Scan for the cell matching the given text and deliver its (X, Y) coordinate at center. 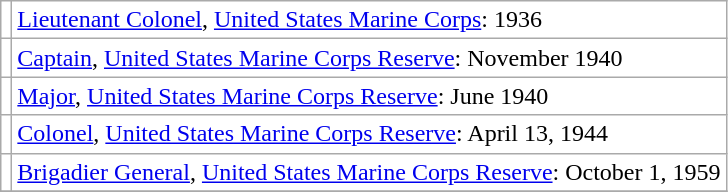
Brigadier General, United States Marine Corps Reserve: October 1, 1959 (369, 172)
Colonel, United States Marine Corps Reserve: April 13, 1944 (369, 134)
Lieutenant Colonel, United States Marine Corps: 1936 (369, 20)
Captain, United States Marine Corps Reserve: November 1940 (369, 58)
Major, United States Marine Corps Reserve: June 1940 (369, 96)
